Identify which cell holds the provided text, then report its (X, Y) central coordinate. 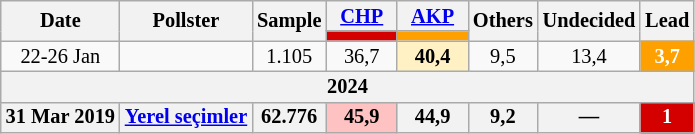
13,4 (590, 56)
62.776 (289, 118)
Date (60, 20)
3,7 (667, 56)
1 (667, 118)
9,2 (503, 118)
44,9 (432, 118)
1.105 (289, 56)
31 Mar 2019 (60, 118)
45,9 (362, 118)
2024 (348, 86)
AKP (432, 16)
Others (503, 20)
Pollster (186, 20)
22-26 Jan (60, 56)
Undecided (590, 20)
— (590, 118)
CHP (362, 16)
Lead (667, 20)
40,4 (432, 56)
Sample (289, 20)
9,5 (503, 56)
Yerel seçimler (186, 118)
36,7 (362, 56)
